Find where the given text appears and provide that cell's center as (x, y) coordinate. 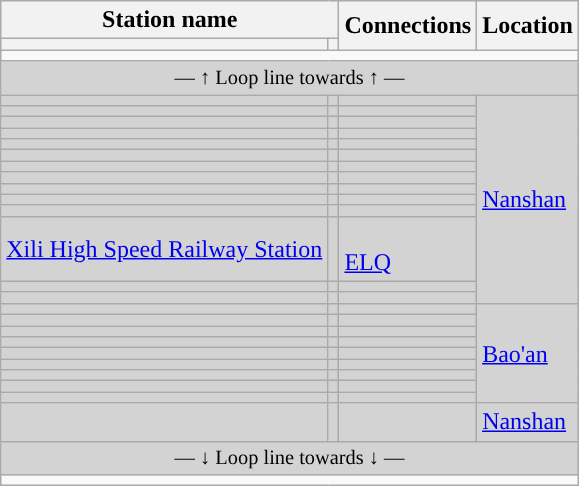
Station name (170, 20)
ELQ (408, 248)
Xili High Speed Railway Station (164, 248)
Location (528, 26)
Connections (408, 26)
Bao'an (528, 353)
— ↑ Loop line towards ↑ — (290, 78)
— ↓ Loop line towards ↓ — (290, 458)
